Return [x, y] of the center of cell containing provided text 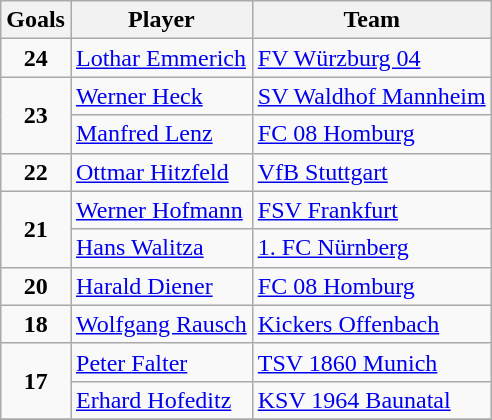
Werner Heck [161, 96]
22 [36, 172]
SV Waldhof Mannheim [372, 96]
21 [36, 229]
Erhard Hofeditz [161, 400]
Team [372, 20]
Kickers Offenbach [372, 324]
Manfred Lenz [161, 134]
TSV 1860 Munich [372, 362]
17 [36, 381]
Lothar Emmerich [161, 58]
23 [36, 115]
Wolfgang Rausch [161, 324]
Ottmar Hitzfeld [161, 172]
24 [36, 58]
Player [161, 20]
20 [36, 286]
Goals [36, 20]
Harald Diener [161, 286]
1. FC Nürnberg [372, 248]
18 [36, 324]
FSV Frankfurt [372, 210]
Werner Hofmann [161, 210]
KSV 1964 Baunatal [372, 400]
VfB Stuttgart [372, 172]
Hans Walitza [161, 248]
FV Würzburg 04 [372, 58]
Peter Falter [161, 362]
